Output the (X, Y) coordinate of the center of the cell containing the given text.  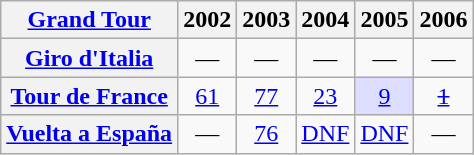
23 (326, 96)
2002 (208, 20)
Grand Tour (90, 20)
Giro d'Italia (90, 58)
2005 (384, 20)
1 (444, 96)
Tour de France (90, 96)
9 (384, 96)
61 (208, 96)
77 (266, 96)
Vuelta a España (90, 134)
2006 (444, 20)
2003 (266, 20)
2004 (326, 20)
76 (266, 134)
